Find where the given text appears and provide that cell's center as (X, Y) coordinate. 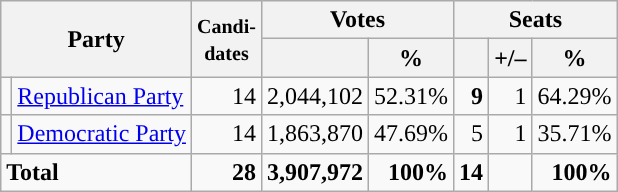
Democratic Party (102, 134)
+/– (510, 58)
35.71% (574, 134)
Party (96, 39)
52.31% (412, 96)
Seats (536, 20)
1,863,870 (314, 134)
5 (472, 134)
2,044,102 (314, 96)
47.69% (412, 134)
28 (226, 172)
Votes (357, 20)
3,907,972 (314, 172)
Total (96, 172)
64.29% (574, 96)
9 (472, 96)
Candi-dates (226, 39)
Republican Party (102, 96)
